Return the [x, y] coordinate for the center point of the cell that contains the specified text.  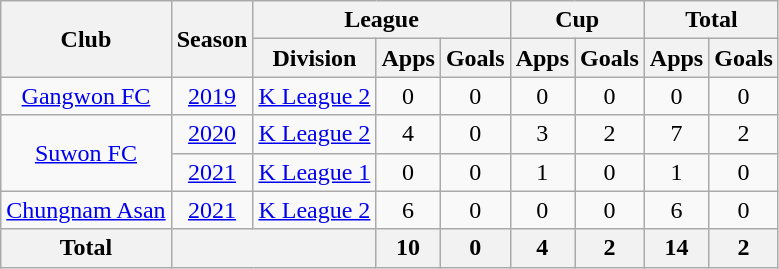
Cup [577, 20]
2020 [212, 134]
Suwon FC [86, 153]
2019 [212, 96]
10 [408, 248]
Gangwon FC [86, 96]
Division [314, 58]
Season [212, 39]
3 [542, 134]
League [382, 20]
7 [676, 134]
Club [86, 39]
14 [676, 248]
K League 1 [314, 172]
Chungnam Asan [86, 210]
